For the text-containing cell, return its midpoint in [X, Y] coordinate format. 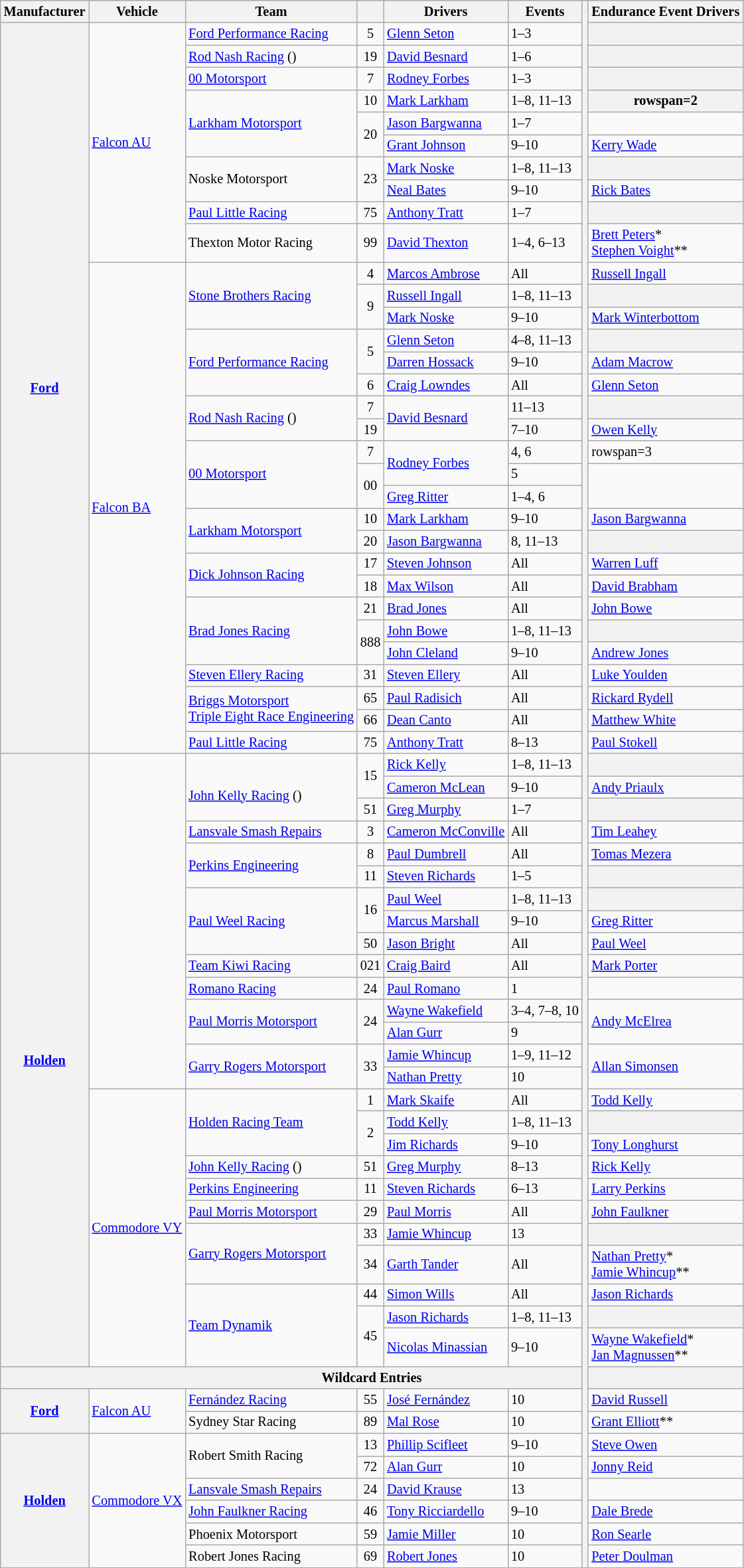
99 [370, 243]
Team Dynamik [271, 1325]
Phoenix Motorsport [271, 1534]
Briggs Motorsport Triple Eight Race Engineering [271, 709]
Allan Simonsen [665, 1066]
Jamie Miller [446, 1534]
Warren Luff [665, 564]
66 [370, 720]
Marcus Marshall [446, 921]
Dick Johnson Racing [271, 575]
Ron Searle [665, 1534]
Fernández Racing [271, 1400]
Robert Jones [446, 1556]
Events [545, 11]
rowspan=3 [665, 452]
Robert Jones Racing [271, 1556]
Team Kiwi Racing [271, 966]
Steven Ellery [446, 675]
Falcon BA [137, 508]
Mal Rose [446, 1422]
Luke Youlden [665, 675]
Max Wilson [446, 586]
15 [370, 775]
Grant Johnson [446, 145]
Robert Smith Racing [271, 1455]
Cameron McLean [446, 787]
18 [370, 586]
Sydney Star Racing [271, 1422]
Jim Richards [446, 1144]
888 [370, 641]
Craig Lowndes [446, 385]
David Krause [446, 1489]
Holden Racing Team [271, 1122]
3–4, 7–8, 10 [545, 1010]
Tony Longhurst [665, 1144]
John Faulkner Racing [271, 1512]
Paul Morris [446, 1212]
Darren Hossack [446, 362]
50 [370, 943]
Phillip Scifleet [446, 1445]
00 [370, 485]
1–9, 11–12 [545, 1056]
John Cleland [446, 653]
6 [370, 385]
45 [370, 1336]
Peter Doulman [665, 1556]
Mark Winterbottom [665, 318]
David Thexton [446, 243]
4–8, 11–13 [545, 341]
Wildcard Entries [372, 1377]
2 [370, 1134]
Wayne Wakefield [446, 1010]
Vehicle [137, 11]
Thexton Motor Racing [271, 243]
Rickard Rydell [665, 698]
1–6 [545, 56]
Manufacturer [45, 11]
29 [370, 1212]
Mark Porter [665, 966]
1–5 [545, 876]
Andy McElrea [665, 1021]
Paul Dumbrell [446, 854]
Mark Skaife [446, 1100]
Steve Owen [665, 1445]
89 [370, 1422]
Noske Motorsport [271, 179]
Commodore VY [137, 1227]
Brad Jones Racing [271, 631]
Nathan Pretty* Jamie Whincup** [665, 1264]
Commodore VX [137, 1500]
59 [370, 1534]
Team [271, 11]
23 [370, 179]
David Russell [665, 1400]
Adam Macrow [665, 362]
34 [370, 1264]
55 [370, 1400]
Drivers [446, 11]
Steven Ellery Racing [271, 675]
17 [370, 564]
65 [370, 698]
8, 11–13 [545, 541]
44 [370, 1294]
Endurance Event Drivers [665, 11]
7–10 [545, 430]
Tomas Mezera [665, 854]
46 [370, 1512]
1–4, 6–13 [545, 243]
rowspan=2 [665, 101]
Larry Perkins [665, 1189]
Jonny Reid [665, 1467]
Stone Brothers Racing [271, 296]
69 [370, 1556]
José Fernández [446, 1400]
Craig Baird [446, 966]
Nathan Pretty [446, 1077]
6–13 [545, 1189]
Simon Wills [446, 1294]
Cameron McConville [446, 832]
4, 6 [545, 452]
Brad Jones [446, 608]
David Brabham [665, 586]
Brett Peters* Stephen Voight** [665, 243]
Tim Leahey [665, 832]
Matthew White [665, 720]
8 [370, 854]
Marcos Ambrose [446, 274]
Owen Kelly [665, 430]
21 [370, 608]
Tony Ricciardello [446, 1512]
Paul Stokell [665, 742]
3 [370, 832]
4 [370, 274]
Grant Elliott** [665, 1422]
Kerry Wade [665, 145]
021 [370, 966]
1–4, 6 [545, 497]
Paul Weel Racing [271, 921]
Paul Romano [446, 988]
Wayne Wakefield* Jan Magnussen** [665, 1347]
31 [370, 675]
Dale Brede [665, 1512]
Dean Canto [446, 720]
Romano Racing [271, 988]
Jason Bright [446, 943]
11–13 [545, 407]
Andrew Jones [665, 653]
John Faulkner [665, 1212]
Rick Bates [665, 191]
Paul Radisich [446, 698]
Nicolas Minassian [446, 1347]
72 [370, 1467]
Garth Tander [446, 1264]
Andy Priaulx [665, 787]
Neal Bates [446, 191]
16 [370, 909]
Steven Johnson [446, 564]
